Scan for the cell matching the given text and deliver its (X, Y) coordinate at center. 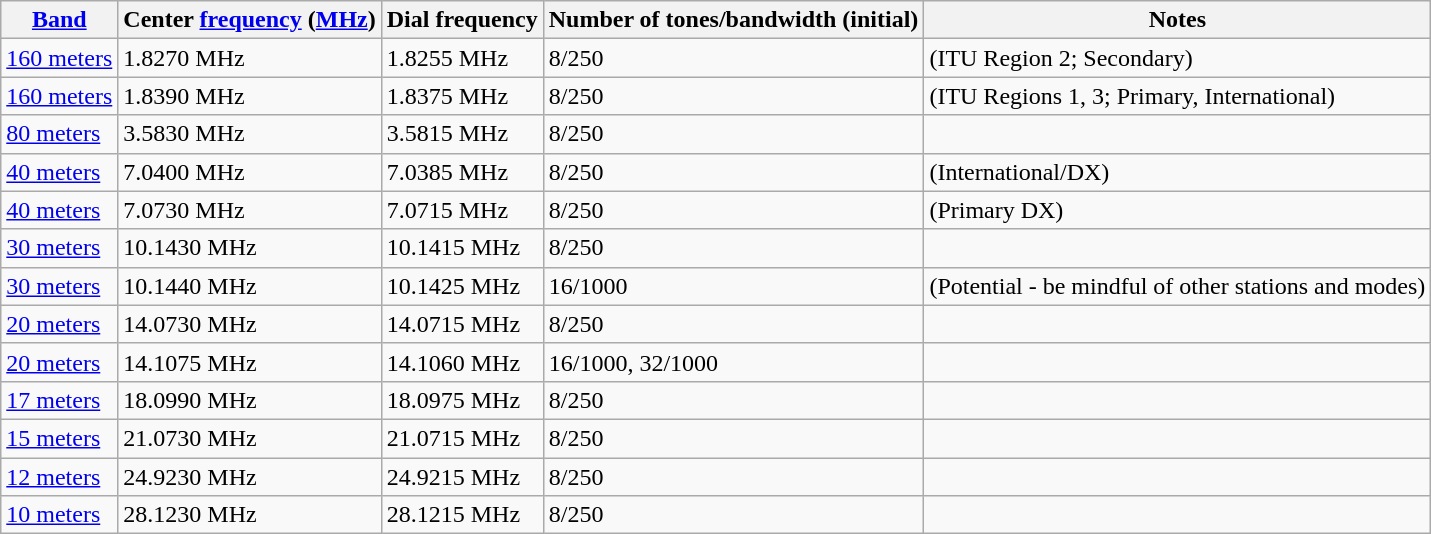
(International/DX) (1178, 172)
16/1000, 32/1000 (734, 362)
Number of tones/bandwidth (initial) (734, 20)
14.1060 MHz (462, 362)
Band (60, 20)
28.1230 MHz (250, 515)
28.1215 MHz (462, 515)
14.1075 MHz (250, 362)
80 meters (60, 134)
21.0730 MHz (250, 438)
(ITU Region 2; Secondary) (1178, 58)
14.0715 MHz (462, 324)
10.1440 MHz (250, 286)
24.9230 MHz (250, 477)
10 meters (60, 515)
Notes (1178, 20)
14.0730 MHz (250, 324)
18.0975 MHz (462, 400)
3.5815 MHz (462, 134)
15 meters (60, 438)
(Primary DX) (1178, 210)
21.0715 MHz (462, 438)
10.1415 MHz (462, 248)
Dial frequency (462, 20)
7.0385 MHz (462, 172)
7.0715 MHz (462, 210)
1.8270 MHz (250, 58)
1.8255 MHz (462, 58)
Center frequency (MHz) (250, 20)
3.5830 MHz (250, 134)
(Potential - be mindful of other stations and modes) (1178, 286)
18.0990 MHz (250, 400)
10.1425 MHz (462, 286)
10.1430 MHz (250, 248)
7.0730 MHz (250, 210)
1.8390 MHz (250, 96)
17 meters (60, 400)
12 meters (60, 477)
1.8375 MHz (462, 96)
7.0400 MHz (250, 172)
16/1000 (734, 286)
(ITU Regions 1, 3; Primary, International) (1178, 96)
24.9215 MHz (462, 477)
